Search for the cell housing the specified text and yield its [x, y] center coordinate. 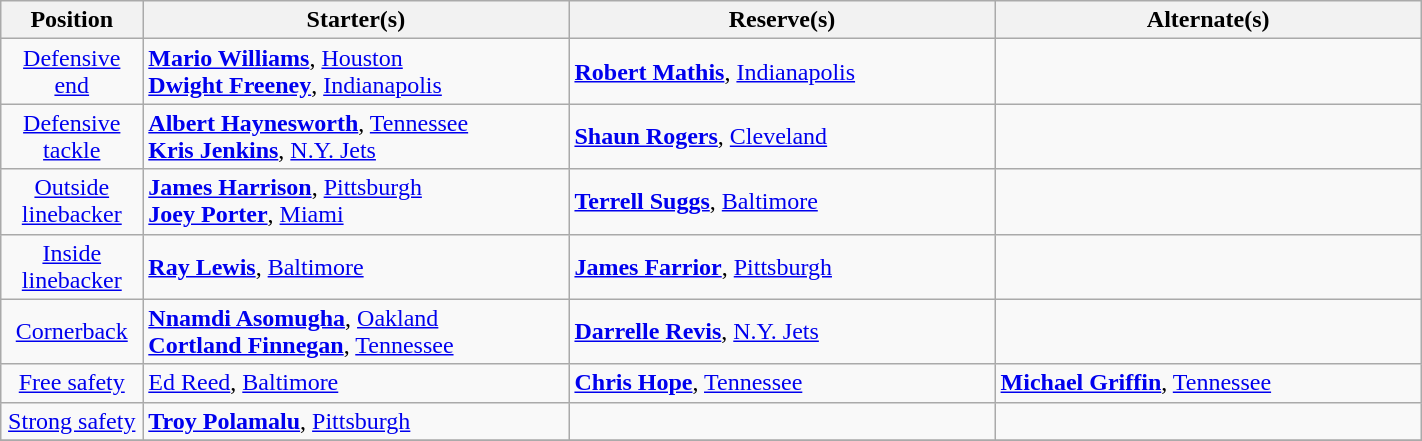
Defensive tackle [72, 136]
Inside linebacker [72, 266]
Outside linebacker [72, 202]
James Harrison, Pittsburgh Joey Porter, Miami [356, 202]
Michael Griffin, Tennessee [1208, 383]
Reserve(s) [782, 20]
Defensive end [72, 72]
Nnamdi Asomugha, Oakland Cortland Finnegan, Tennessee [356, 332]
Starter(s) [356, 20]
Chris Hope, Tennessee [782, 383]
Free safety [72, 383]
Ed Reed, Baltimore [356, 383]
Albert Haynesworth, Tennessee Kris Jenkins, N.Y. Jets [356, 136]
Shaun Rogers, Cleveland [782, 136]
Mario Williams, Houston Dwight Freeney, Indianapolis [356, 72]
Strong safety [72, 421]
Terrell Suggs, Baltimore [782, 202]
Alternate(s) [1208, 20]
Robert Mathis, Indianapolis [782, 72]
Darrelle Revis, N.Y. Jets [782, 332]
Ray Lewis, Baltimore [356, 266]
Troy Polamalu, Pittsburgh [356, 421]
Position [72, 20]
James Farrior, Pittsburgh [782, 266]
Cornerback [72, 332]
